Search for the cell housing the specified text and yield its (X, Y) center coordinate. 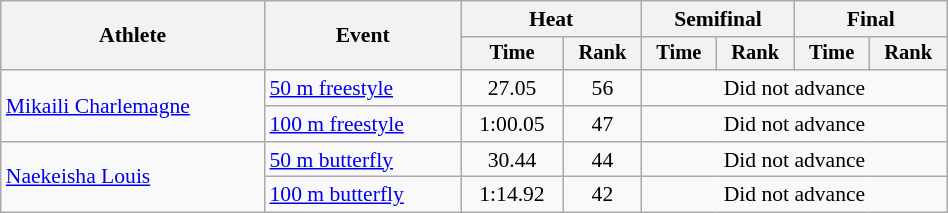
Athlete (133, 36)
Final (870, 19)
Event (363, 36)
Naekeisha Louis (133, 178)
44 (602, 160)
1:00.05 (512, 124)
42 (602, 195)
Heat (552, 19)
47 (602, 124)
30.44 (512, 160)
56 (602, 88)
Mikaili Charlemagne (133, 106)
50 m butterfly (363, 160)
100 m freestyle (363, 124)
100 m butterfly (363, 195)
50 m freestyle (363, 88)
1:14.92 (512, 195)
Semifinal (718, 19)
27.05 (512, 88)
